Return (X, Y) of the center of cell containing provided text 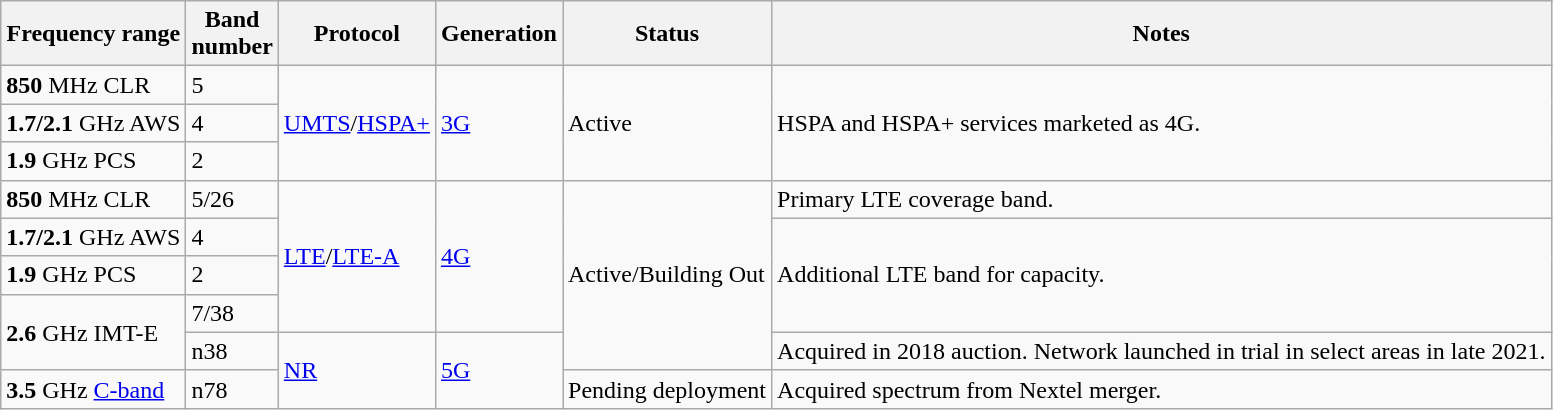
LTE/LTE-A (356, 256)
3G (498, 123)
Acquired in 2018 auction. Network launched in trial in select areas in late 2021. (1162, 351)
UMTS/HSPA+ (356, 123)
Additional LTE band for capacity. (1162, 275)
Primary LTE coverage band. (1162, 199)
Protocol (356, 34)
Notes (1162, 34)
Frequency range (94, 34)
Pending deployment (666, 389)
Active/Building Out (666, 275)
5G (498, 370)
HSPA and HSPA+ services marketed as 4G. (1162, 123)
5 (232, 85)
4G (498, 256)
7/38 (232, 313)
Status (666, 34)
Acquired spectrum from Nextel merger. (1162, 389)
2.6 GHz IMT-E (94, 332)
Generation (498, 34)
n38 (232, 351)
5/26 (232, 199)
Active (666, 123)
NR (356, 370)
n78 (232, 389)
Bandnumber (232, 34)
3.5 GHz C-band (94, 389)
